Pinpoint the cell where the given text exists, returning its (x, y) midpoint coordinate. 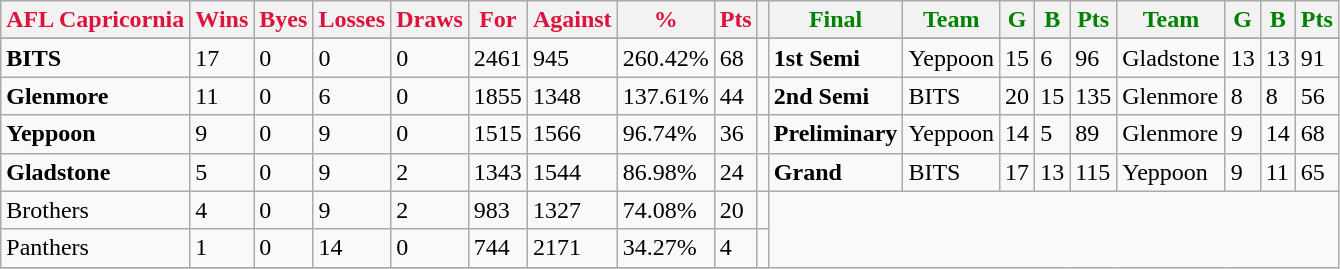
1343 (498, 172)
44 (736, 96)
744 (498, 248)
96.74% (666, 134)
Losses (352, 20)
34.27% (666, 248)
86.98% (666, 172)
24 (736, 172)
% (666, 20)
96 (1094, 58)
91 (1316, 58)
Wins (222, 20)
2nd Semi (836, 96)
1 (222, 248)
2171 (572, 248)
36 (736, 134)
260.42% (666, 58)
983 (498, 210)
2461 (498, 58)
65 (1316, 172)
1566 (572, 134)
137.61% (666, 96)
Against (572, 20)
1544 (572, 172)
Panthers (96, 248)
Byes (284, 20)
Final (836, 20)
AFL Capricornia (96, 20)
945 (572, 58)
Brothers (96, 210)
1348 (572, 96)
1855 (498, 96)
Grand (836, 172)
135 (1094, 96)
89 (1094, 134)
1st Semi (836, 58)
Draws (430, 20)
56 (1316, 96)
Preliminary (836, 134)
1515 (498, 134)
1327 (572, 210)
74.08% (666, 210)
115 (1094, 172)
For (498, 20)
